Detect which cell encompasses the target text, then output its (X, Y) center coordinate. 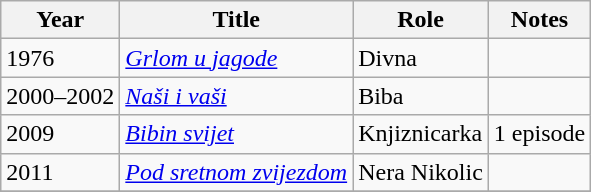
Nera Nikolic (421, 172)
Bibin svijet (236, 134)
Title (236, 20)
Biba (421, 96)
Pod sretnom zvijezdom (236, 172)
Year (60, 20)
Knjiznicarka (421, 134)
Role (421, 20)
Grlom u jagode (236, 58)
1976 (60, 58)
2011 (60, 172)
2009 (60, 134)
Notes (539, 20)
Naši i vaši (236, 96)
2000–2002 (60, 96)
Divna (421, 58)
1 episode (539, 134)
